Search for the cell housing the specified text and yield its (X, Y) center coordinate. 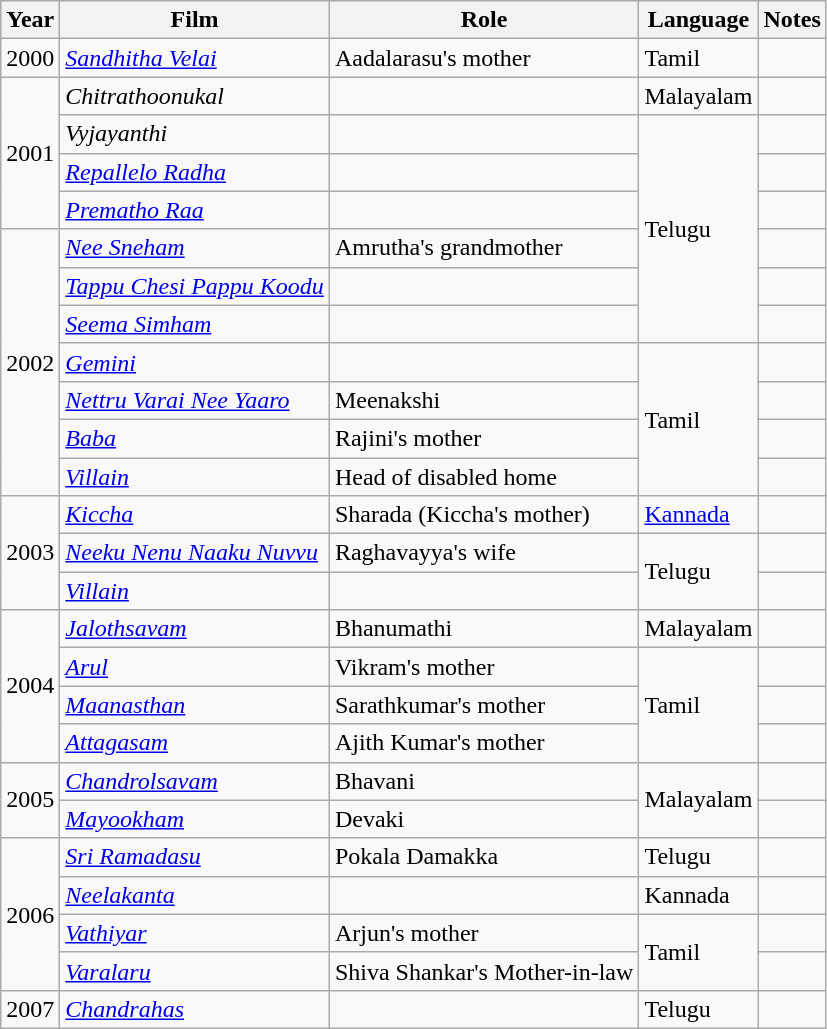
Chitrathoonukal (195, 96)
Language (698, 20)
Chandrahas (195, 1009)
Repallelo Radha (195, 172)
Vathiyar (195, 933)
2004 (30, 686)
Role (484, 20)
Arul (195, 667)
2003 (30, 553)
Sri Ramadasu (195, 857)
Mayookham (195, 819)
2000 (30, 58)
Rajini's mother (484, 438)
2007 (30, 1009)
Jalothsavam (195, 629)
Year (30, 20)
Nettru Varai Nee Yaaro (195, 400)
Baba (195, 438)
Meenakshi (484, 400)
Vyjayanthi (195, 134)
2005 (30, 800)
2001 (30, 153)
Film (195, 20)
Kiccha (195, 515)
Raghavayya's wife (484, 553)
Tappu Chesi Pappu Koodu (195, 286)
Head of disabled home (484, 477)
Devaki (484, 819)
Maanasthan (195, 705)
Shiva Shankar's Mother-in-law (484, 971)
Neelakanta (195, 895)
Sharada (Kiccha's mother) (484, 515)
Pokala Damakka (484, 857)
Chandrolsavam (195, 781)
Bhanumathi (484, 629)
Notes (792, 20)
Nee Sneham (195, 248)
Arjun's mother (484, 933)
Gemini (195, 362)
Neeku Nenu Naaku Nuvvu (195, 553)
Bhavani (484, 781)
Varalaru (195, 971)
Aadalarasu's mother (484, 58)
2006 (30, 914)
Ajith Kumar's mother (484, 743)
Prematho Raa (195, 210)
Attagasam (195, 743)
Seema Simham (195, 324)
Sandhitha Velai (195, 58)
2002 (30, 362)
Sarathkumar's mother (484, 705)
Vikram's mother (484, 667)
Amrutha's grandmother (484, 248)
